Capture the cell that displays the provided text and extract its (x, y) central coordinate. 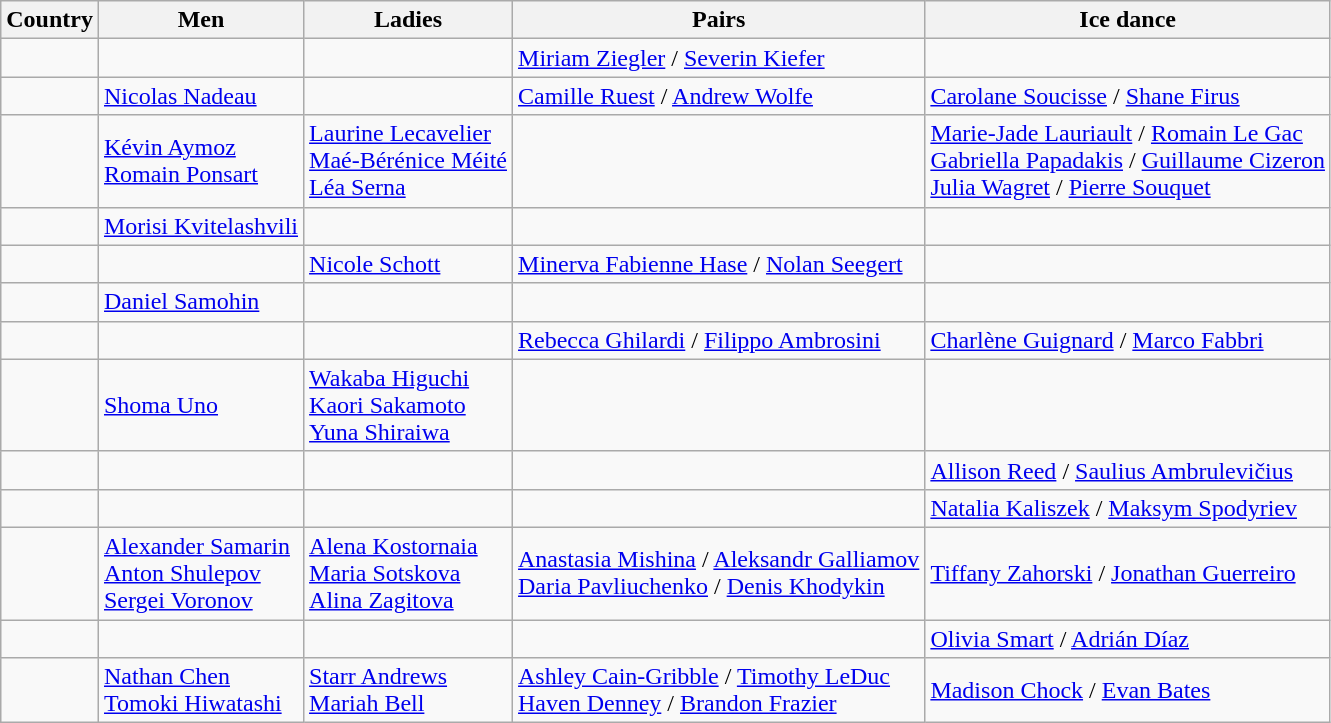
Alena KostornaiaMaria SotskovaAlina Zagitova (408, 573)
Nicolas Nadeau (200, 96)
Carolane Soucisse / Shane Firus (1128, 96)
Daniel Samohin (200, 302)
Tiffany Zahorski / Jonathan Guerreiro (1128, 573)
Madison Chock / Evan Bates (1128, 690)
Allison Reed / Saulius Ambrulevičius (1128, 470)
Shoma Uno (200, 405)
Laurine LecavelierMaé-Bérénice MéitéLéa Serna (408, 161)
Camille Ruest / Andrew Wolfe (719, 96)
Nathan ChenTomoki Hiwatashi (200, 690)
Minerva Fabienne Hase / Nolan Seegert (719, 264)
Kévin AymozRomain Ponsart (200, 161)
Men (200, 20)
Country (50, 20)
Alexander SamarinAnton ShulepovSergei Voronov (200, 573)
Pairs (719, 20)
Morisi Kvitelashvili (200, 226)
Charlène Guignard / Marco Fabbri (1128, 340)
Anastasia Mishina / Aleksandr GalliamovDaria Pavliuchenko / Denis Khodykin (719, 573)
Ladies (408, 20)
Starr AndrewsMariah Bell (408, 690)
Miriam Ziegler / Severin Kiefer (719, 58)
Ashley Cain-Gribble / Timothy LeDucHaven Denney / Brandon Frazier (719, 690)
Marie-Jade Lauriault / Romain Le GacGabriella Papadakis / Guillaume CizeronJulia Wagret / Pierre Souquet (1128, 161)
Rebecca Ghilardi / Filippo Ambrosini (719, 340)
Wakaba HiguchiKaori SakamotoYuna Shiraiwa (408, 405)
Nicole Schott (408, 264)
Olivia Smart / Adrián Díaz (1128, 639)
Natalia Kaliszek / Maksym Spodyriev (1128, 508)
Ice dance (1128, 20)
